Detect which cell encompasses the target text, then output its (X, Y) center coordinate. 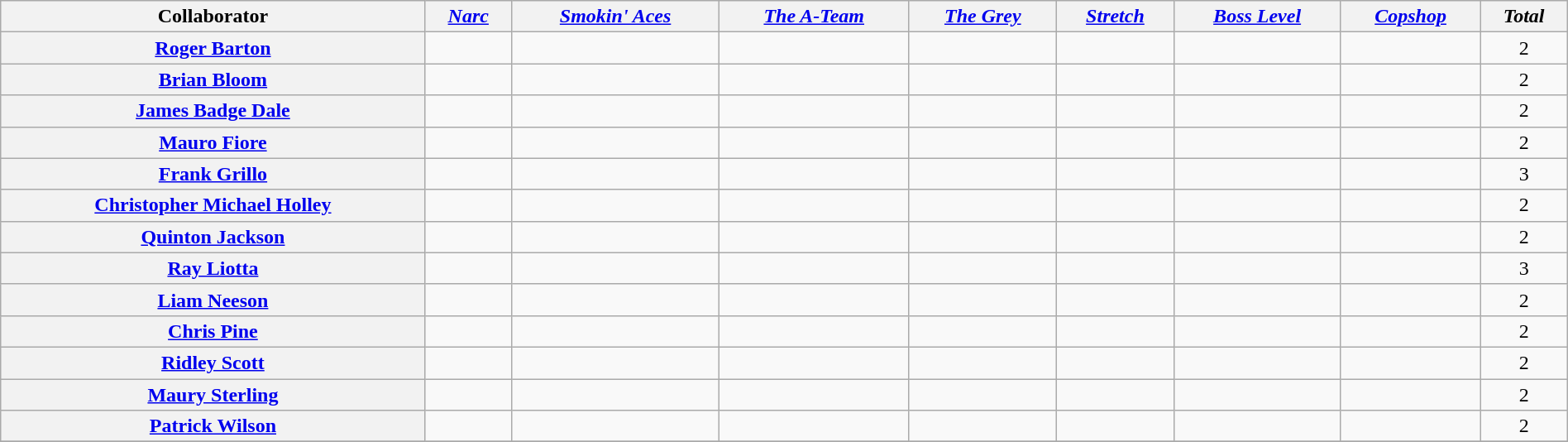
The Grey (982, 17)
Liam Neeson (213, 300)
Narc (468, 17)
Christopher Michael Holley (213, 205)
Quinton Jackson (213, 237)
Ray Liotta (213, 268)
Stretch (1115, 17)
Chris Pine (213, 331)
Copshop (1411, 17)
Roger Barton (213, 48)
Smokin' Aces (615, 17)
James Badge Dale (213, 111)
Ridley Scott (213, 363)
Maury Sterling (213, 395)
Patrick Wilson (213, 426)
Frank Grillo (213, 174)
Mauro Fiore (213, 142)
Collaborator (213, 17)
The A-Team (814, 17)
Total (1523, 17)
Boss Level (1257, 17)
Brian Bloom (213, 79)
